Locate the cell with the specified text and output its (x, y) center coordinate. 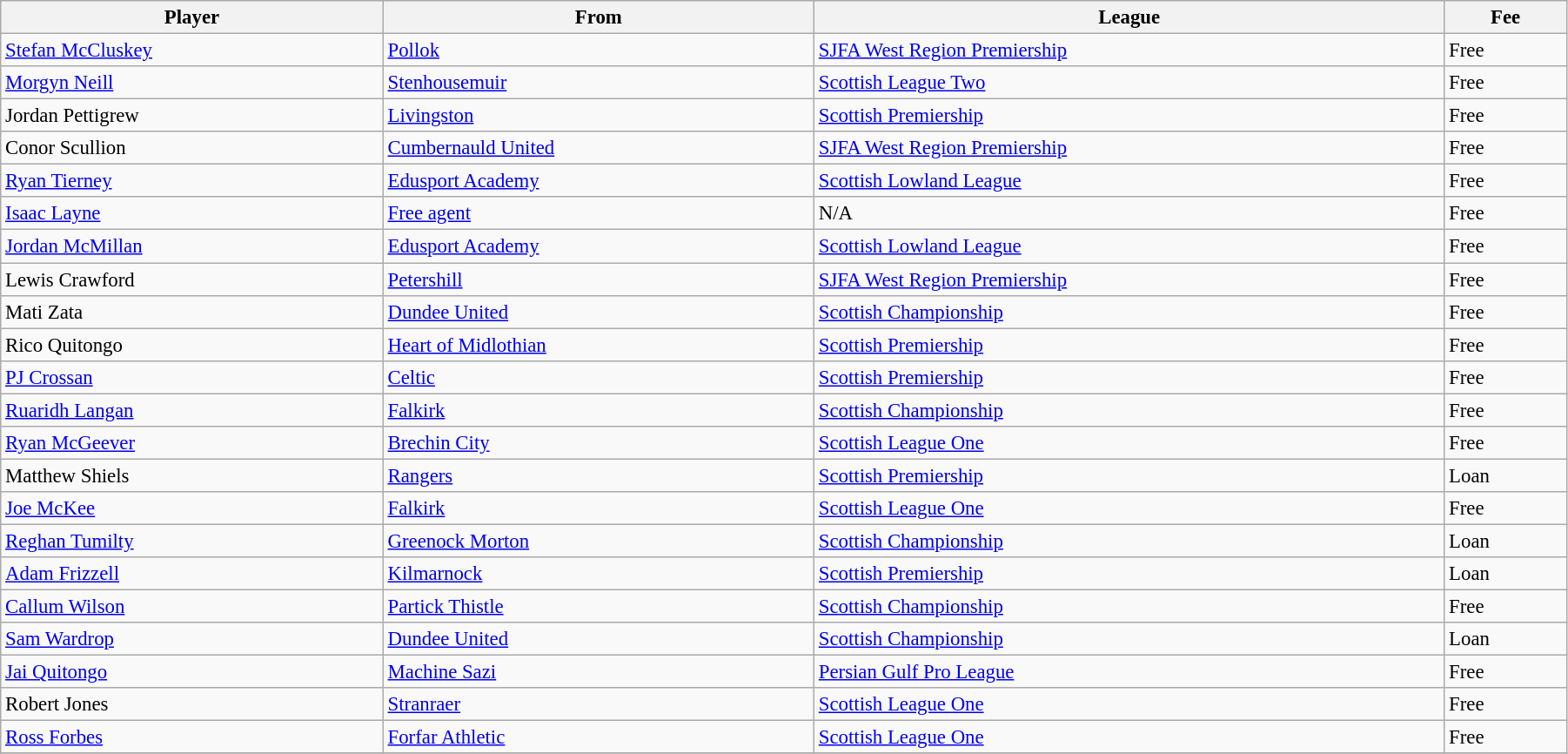
Adam Frizzell (192, 574)
Stenhousemuir (599, 83)
Free agent (599, 213)
Callum Wilson (192, 607)
Morgyn Neill (192, 83)
Rangers (599, 475)
Greenock Morton (599, 541)
Jordan McMillan (192, 246)
Petershill (599, 279)
Ryan Tierney (192, 181)
Joe McKee (192, 508)
Fee (1505, 17)
Scottish League Two (1129, 83)
Pollok (599, 50)
Jordan Pettigrew (192, 116)
Conor Scullion (192, 148)
Brechin City (599, 443)
Robert Jones (192, 704)
Ross Forbes (192, 737)
Rico Quitongo (192, 345)
Stranraer (599, 704)
Livingston (599, 116)
Machine Sazi (599, 672)
Forfar Athletic (599, 737)
Player (192, 17)
Kilmarnock (599, 574)
Mati Zata (192, 312)
Persian Gulf Pro League (1129, 672)
Isaac Layne (192, 213)
Reghan Tumilty (192, 541)
Stefan McCluskey (192, 50)
Partick Thistle (599, 607)
Sam Wardrop (192, 639)
Matthew Shiels (192, 475)
From (599, 17)
Jai Quitongo (192, 672)
League (1129, 17)
Celtic (599, 377)
PJ Crossan (192, 377)
N/A (1129, 213)
Heart of Midlothian (599, 345)
Lewis Crawford (192, 279)
Ryan McGeever (192, 443)
Ruaridh Langan (192, 410)
Cumbernauld United (599, 148)
